Return the [X, Y] coordinate for the center point of the cell that contains the specified text.  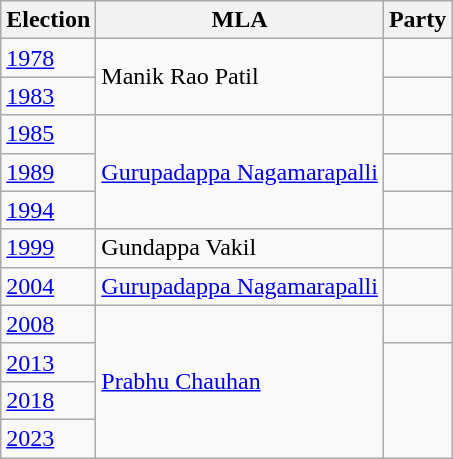
Prabhu Chauhan [240, 381]
2013 [48, 362]
1999 [48, 248]
1989 [48, 172]
2023 [48, 438]
1978 [48, 58]
Gundappa Vakil [240, 248]
1985 [48, 134]
Manik Rao Patil [240, 77]
MLA [240, 20]
2018 [48, 400]
2004 [48, 286]
Party [417, 20]
Election [48, 20]
1983 [48, 96]
2008 [48, 324]
1994 [48, 210]
